Return the [X, Y] coordinate for the center point of the cell that contains the specified text.  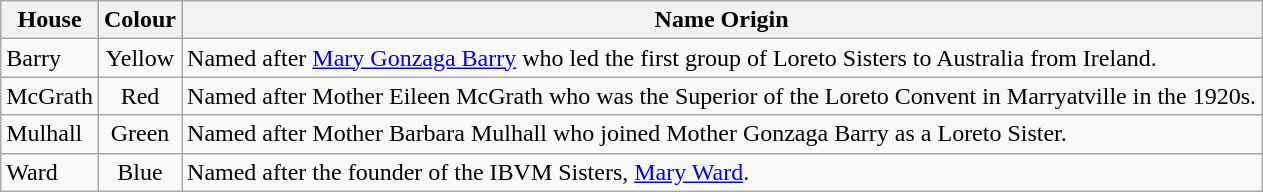
Mulhall [50, 134]
Green [140, 134]
Barry [50, 58]
Named after the founder of the IBVM Sisters, Mary Ward. [722, 172]
House [50, 20]
Named after Mother Barbara Mulhall who joined Mother Gonzaga Barry as a Loreto Sister. [722, 134]
Name Origin [722, 20]
Ward [50, 172]
Blue [140, 172]
Named after Mother Eileen McGrath who was the Superior of the Loreto Convent in Marryatville in the 1920s. [722, 96]
Red [140, 96]
Named after Mary Gonzaga Barry who led the first group of Loreto Sisters to Australia from Ireland. [722, 58]
McGrath [50, 96]
Colour [140, 20]
Yellow [140, 58]
